Return the (X, Y) coordinate for the center point of the cell that contains the specified text.  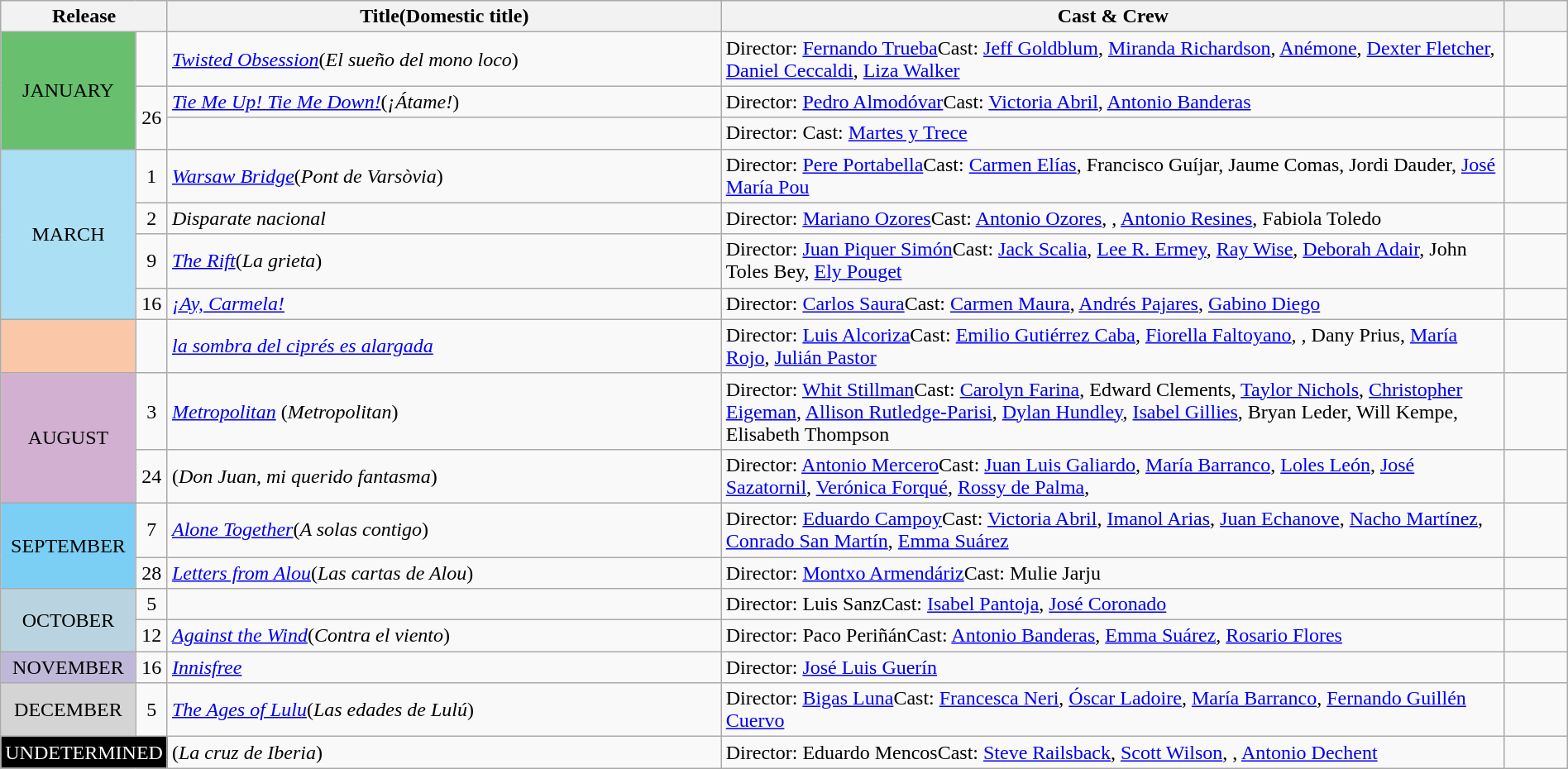
Director: Luis AlcorizaCast: Emilio Gutiérrez Caba, Fiorella Faltoyano, , Dany Prius, María Rojo, Julián Pastor (1113, 346)
Director: Mariano OzoresCast: Antonio Ozores, , Antonio Resines, Fabiola Toledo (1113, 218)
UNDETERMINED (84, 752)
Twisted Obsession(El sueño del mono loco) (444, 60)
(Don Juan, mi querido fantasma) (444, 476)
NOVEMBER (68, 667)
2 (151, 218)
24 (151, 476)
Cast & Crew (1113, 17)
Director: Luis SanzCast: Isabel Pantoja, José Coronado (1113, 604)
AUGUST (68, 438)
Director: Cast: Martes y Trece (1113, 133)
Release (84, 17)
Director: Juan Piquer SimónCast: Jack Scalia, Lee R. Ermey, Ray Wise, Deborah Adair, John Toles Bey, Ely Pouget (1113, 261)
Director: Pere PortabellaCast: Carmen Elías, Francisco Guíjar, Jaume Comas, Jordi Dauder, José María Pou (1113, 175)
Metropolitan (Metropolitan) (444, 411)
Director: Paco PeriñánCast: Antonio Banderas, Emma Suárez, Rosario Flores (1113, 636)
Director: Pedro AlmodóvarCast: Victoria Abril, Antonio Banderas (1113, 102)
Warsaw Bridge(Pont de Varsòvia) (444, 175)
Disparate nacional (444, 218)
Tie Me Up! Tie Me Down!(¡Átame!) (444, 102)
JANUARY (68, 91)
MARCH (68, 234)
(La cruz de Iberia) (444, 752)
Letters from Alou(Las cartas de Alou) (444, 573)
Alone Together(A solas contigo) (444, 529)
OCTOBER (68, 620)
Director: Antonio MerceroCast: Juan Luis Galiardo, María Barranco, Loles León, José Sazatornil, Verónica Forqué, Rossy de Palma, (1113, 476)
26 (151, 117)
Director: Montxo ArmendárizCast: Mulie Jarju (1113, 573)
The Ages of Lulu(Las edades de Lulú) (444, 709)
Against the Wind(Contra el viento) (444, 636)
3 (151, 411)
9 (151, 261)
Director: Eduardo MencosCast: Steve Railsback, Scott Wilson, , Antonio Dechent (1113, 752)
Director: Carlos SauraCast: Carmen Maura, Andrés Pajares, Gabino Diego (1113, 303)
Director: Eduardo CampoyCast: Victoria Abril, Imanol Arias, Juan Echanove, Nacho Martínez, Conrado San Martín, Emma Suárez (1113, 529)
7 (151, 529)
28 (151, 573)
1 (151, 175)
Director: Fernando TruebaCast: Jeff Goldblum, Miranda Richardson, Anémone, Dexter Fletcher, Daniel Ceccaldi, Liza Walker (1113, 60)
Innisfree (444, 667)
Director: Bigas LunaCast: Francesca Neri, Óscar Ladoire, María Barranco, Fernando Guillén Cuervo (1113, 709)
¡Ay, Carmela! (444, 303)
la sombra del ciprés es alargada (444, 346)
12 (151, 636)
Director: José Luis Guerín (1113, 667)
Title(Domestic title) (444, 17)
SEPTEMBER (68, 546)
The Rift(La grieta) (444, 261)
DECEMBER (68, 709)
